Provide the (X, Y) coordinate of the cell's center where the given text is located.  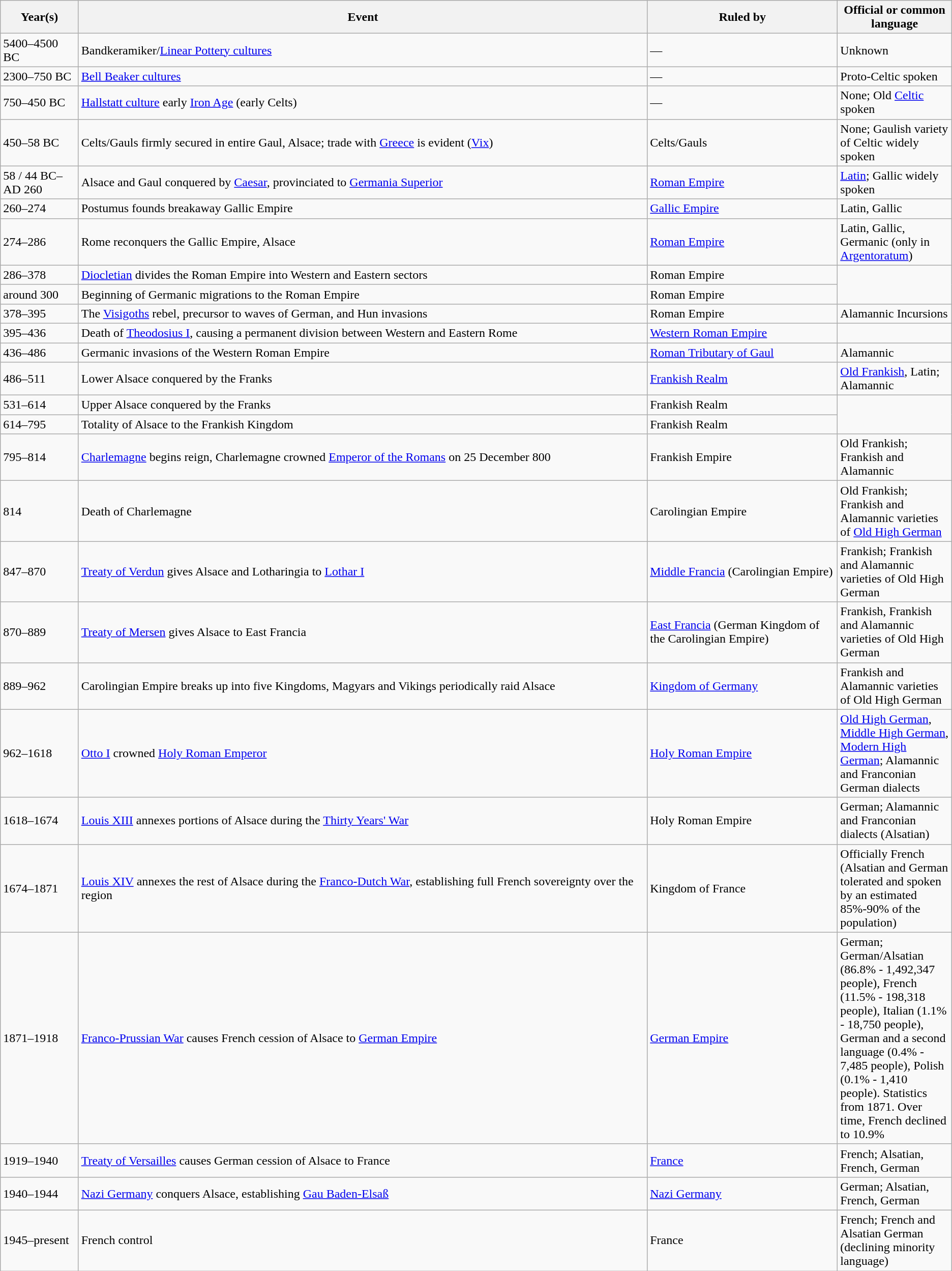
Germanic invasions of the Western Roman Empire (363, 353)
Totality of Alsace to the Frankish Kingdom (363, 424)
Latin, Gallic, Germanic (only in Argentoratum) (895, 242)
Western Roman Empire (742, 333)
531–614 (40, 405)
Franco-Prussian War causes French cession of Alsace to German Empire (363, 1038)
870–889 (40, 632)
378–395 (40, 313)
The Visigoths rebel, precursor to waves of German, and Hun invasions (363, 313)
Carolingian Empire (742, 511)
450–58 BC (40, 142)
Louis XIV annexes the rest of Alsace during the Franco-Dutch War, establishing full French sovereignty over the region (363, 888)
436–486 (40, 353)
889–962 (40, 686)
German Empire (742, 1038)
1919–1940 (40, 1160)
1674–1871 (40, 888)
Alsace and Gaul conquered by Caesar, provinciated to Germania Superior (363, 182)
Alamannic (895, 353)
Hallstatt culture early Iron Age (early Celts) (363, 103)
814 (40, 511)
Kingdom of France (742, 888)
Diocletian divides the Roman Empire into Western and Eastern sectors (363, 275)
286–378 (40, 275)
French control (363, 1240)
Treaty of Verdun gives Alsace and Lotharingia to Lothar I (363, 572)
847–870 (40, 572)
Bell Beaker cultures (363, 76)
Bandkeramiker/Linear Pottery cultures (363, 50)
5400–4500 BC (40, 50)
260–274 (40, 209)
Middle Francia (Carolingian Empire) (742, 572)
Charlemagne begins reign, Charlemagne crowned Emperor of the Romans on 25 December 800 (363, 457)
East Francia (German Kingdom of the Carolingian Empire) (742, 632)
Year(s) (40, 17)
962–1618 (40, 753)
750–450 BC (40, 103)
Old Frankish; Frankish and Alamannic varieties of Old High German (895, 511)
Proto-Celtic spoken (895, 76)
French; Alsatian, French, German (895, 1160)
Gallic Empire (742, 209)
614–795 (40, 424)
486–511 (40, 379)
Old Frankish; Frankish and Alamannic (895, 457)
274–286 (40, 242)
Unknown (895, 50)
Celts/Gauls firmly secured in entire Gaul, Alsace; trade with Greece is evident (Vix) (363, 142)
Roman Tributary of Gaul (742, 353)
1945–present (40, 1240)
Frankish and Alamannic varieties of Old High German (895, 686)
Beginning of Germanic migrations to the Roman Empire (363, 294)
Louis XIII annexes portions of Alsace during the Thirty Years' War (363, 821)
Celts/Gauls (742, 142)
Lower Alsace conquered by the Franks (363, 379)
Alamannic Incursions (895, 313)
Nazi Germany conquers Alsace, establishing Gau Baden-Elsaß (363, 1194)
Death of Charlemagne (363, 511)
Kingdom of Germany (742, 686)
Otto I crowned Holy Roman Emperor (363, 753)
2300–750 BC (40, 76)
1940–1944 (40, 1194)
German; Alamannic and Franconian dialects (Alsatian) (895, 821)
Old Frankish, Latin; Alamannic (895, 379)
Frankish, Frankish and Alamannic varieties of Old High German (895, 632)
Death of Theodosius I, causing a permanent division between Western and Eastern Rome (363, 333)
Rome reconquers the Gallic Empire, Alsace (363, 242)
None; Gaulish variety of Celtic widely spoken (895, 142)
None; Old Celtic spoken (895, 103)
Event (363, 17)
Treaty of Mersen gives Alsace to East Francia (363, 632)
Treaty of Versailles causes German cession of Alsace to France (363, 1160)
795–814 (40, 457)
395–436 (40, 333)
Officially French (Alsatian and German tolerated and spoken by an estimated 85%-90% of the population) (895, 888)
Postumus founds breakaway Gallic Empire (363, 209)
Frankish; Frankish and Alamannic varieties of Old High German (895, 572)
German; Alsatian, French, German (895, 1194)
Ruled by (742, 17)
French; French and Alsatian German (declining minority language) (895, 1240)
Old High German, Middle High German, Modern High German; Alamannic and Franconian German dialects (895, 753)
Frankish Empire (742, 457)
1618–1674 (40, 821)
Latin, Gallic (895, 209)
1871–1918 (40, 1038)
Carolingian Empire breaks up into five Kingdoms, Magyars and Vikings periodically raid Alsace (363, 686)
58 / 44 BC–AD 260 (40, 182)
Nazi Germany (742, 1194)
around 300 (40, 294)
Upper Alsace conquered by the Franks (363, 405)
Official or common language (895, 17)
Latin; Gallic widely spoken (895, 182)
